Extract the (X, Y) coordinate from the center of the cell holding the provided text.  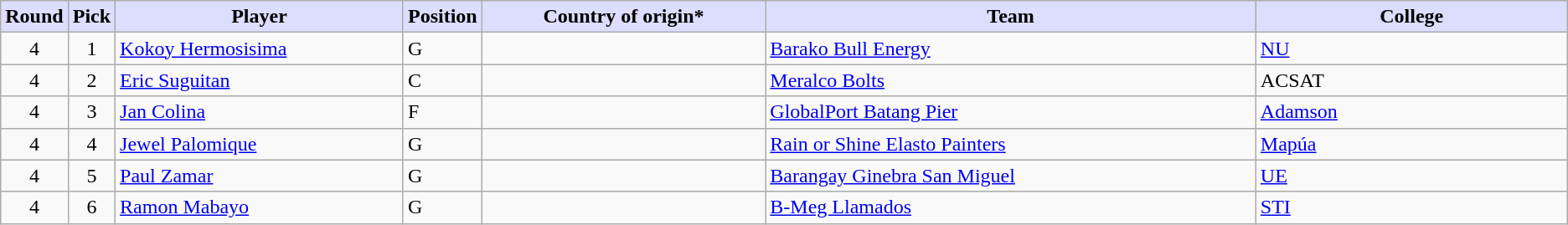
Barangay Ginebra San Miguel (1011, 176)
Jewel Palomique (260, 144)
C (442, 80)
Ramon Mabayo (260, 207)
UE (1411, 176)
F (442, 112)
2 (91, 80)
B-Meg Llamados (1011, 207)
GlobalPort Batang Pier (1011, 112)
Pick (91, 17)
STI (1411, 207)
Paul Zamar (260, 176)
Mapúa (1411, 144)
5 (91, 176)
Kokoy Hermosisima (260, 49)
ACSAT (1411, 80)
3 (91, 112)
Player (260, 17)
Rain or Shine Elasto Painters (1011, 144)
Round (34, 17)
6 (91, 207)
Position (442, 17)
Country of origin* (623, 17)
Adamson (1411, 112)
Jan Colina (260, 112)
Meralco Bolts (1011, 80)
College (1411, 17)
1 (91, 49)
Barako Bull Energy (1011, 49)
Team (1011, 17)
Eric Suguitan (260, 80)
NU (1411, 49)
